Detect which cell encompasses the target text, then output its [x, y] center coordinate. 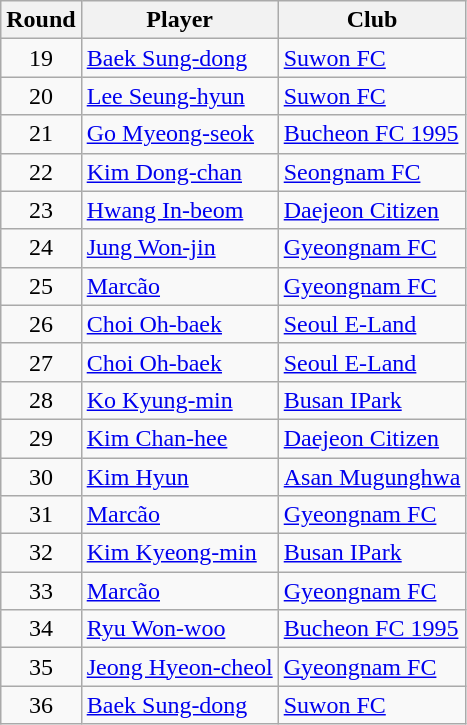
Jung Won-jin [180, 248]
20 [41, 96]
Kim Chan-hee [180, 438]
25 [41, 286]
23 [41, 210]
Jeong Hyeon-cheol [180, 667]
27 [41, 362]
32 [41, 553]
21 [41, 134]
Lee Seung-hyun [180, 96]
33 [41, 591]
29 [41, 438]
19 [41, 58]
Ryu Won-woo [180, 629]
Hwang In-beom [180, 210]
Club [372, 20]
36 [41, 705]
Asan Mugunghwa [372, 477]
28 [41, 400]
Kim Dong-chan [180, 172]
31 [41, 515]
24 [41, 248]
34 [41, 629]
35 [41, 667]
Seongnam FC [372, 172]
22 [41, 172]
Kim Hyun [180, 477]
Round [41, 20]
30 [41, 477]
Player [180, 20]
26 [41, 324]
Ko Kyung-min [180, 400]
Go Myeong-seok [180, 134]
Kim Kyeong-min [180, 553]
